Return [X, Y] of the center of cell containing provided text 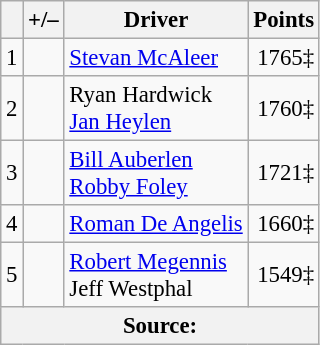
Robert Megennis Jeff Westphal [156, 276]
Ryan Hardwick Jan Heylen [156, 108]
Roman De Angelis [156, 224]
1660‡ [284, 224]
4 [12, 224]
1760‡ [284, 108]
Stevan McAleer [156, 58]
1721‡ [284, 174]
1549‡ [284, 276]
1765‡ [284, 58]
+/– [44, 20]
1 [12, 58]
Bill Auberlen Robby Foley [156, 174]
2 [12, 108]
5 [12, 276]
Driver [156, 20]
3 [12, 174]
Points [284, 20]
